Search for the cell housing the specified text and yield its (x, y) center coordinate. 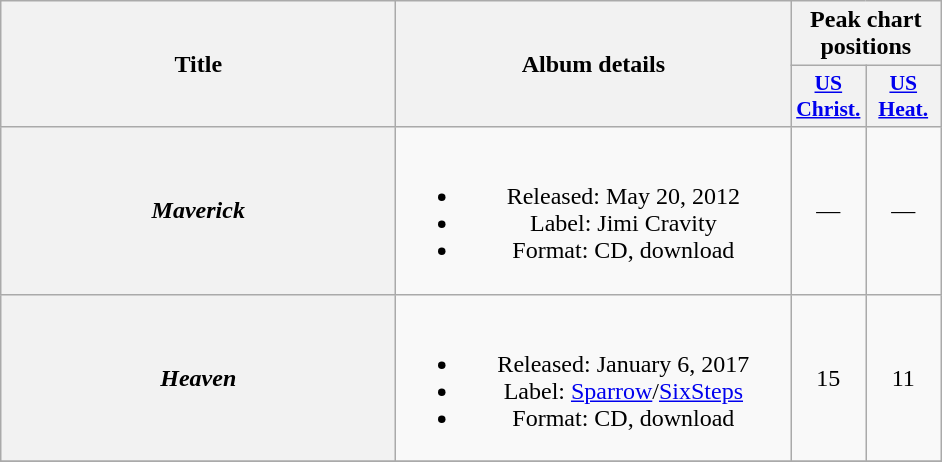
Maverick (198, 210)
USChrist. (828, 96)
Released: January 6, 2017Label: Sparrow/SixStepsFormat: CD, download (594, 378)
Released: May 20, 2012Label: Jimi CravityFormat: CD, download (594, 210)
Title (198, 64)
Peak chart positions (866, 34)
11 (904, 378)
Heaven (198, 378)
USHeat. (904, 96)
Album details (594, 64)
15 (828, 378)
